Output the (X, Y) coordinate of the center of the cell containing the given text.  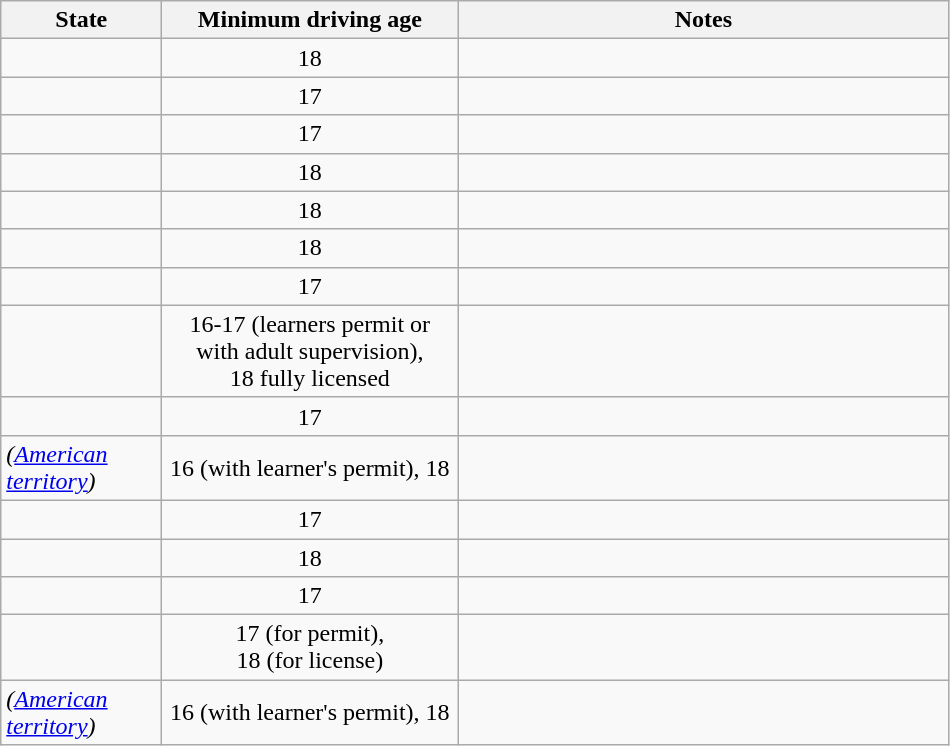
17 (for permit),18 (for license) (310, 648)
State (82, 20)
Minimum driving age (310, 20)
Notes (704, 20)
16-17 (learners permit or with adult supervision),18 fully licensed (310, 351)
